From the cell containing the given text, extract its center point as [X, Y] coordinate. 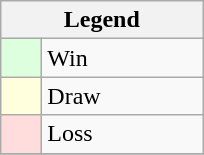
Loss [122, 134]
Legend [102, 20]
Win [122, 58]
Draw [122, 96]
